Identify which cell holds the provided text, then report its (X, Y) central coordinate. 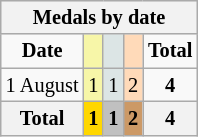
Date (42, 51)
1 August (42, 85)
Medals by date (100, 17)
